Provide the [x, y] coordinate of the cell's center where the given text is located.  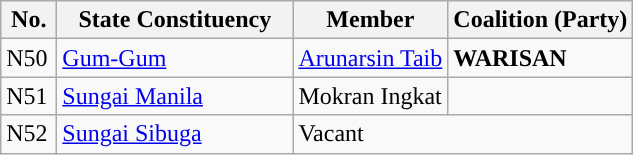
State Constituency [175, 20]
Mokran Ingkat [370, 96]
WARISAN [540, 58]
Sungai Manila [175, 96]
No. [29, 20]
N50 [29, 58]
Sungai Sibuga [175, 134]
Arunarsin Taib [370, 58]
Vacant [463, 134]
Gum-Gum [175, 58]
N52 [29, 134]
Member [370, 20]
Coalition (Party) [540, 20]
N51 [29, 96]
